Search for the cell housing the specified text and yield its [x, y] center coordinate. 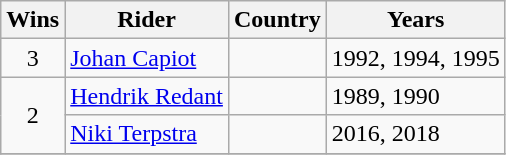
1989, 1990 [416, 96]
Years [416, 20]
Wins [33, 20]
Hendrik Redant [147, 96]
Country [277, 20]
2 [33, 115]
Niki Terpstra [147, 134]
1992, 1994, 1995 [416, 58]
2016, 2018 [416, 134]
Rider [147, 20]
3 [33, 58]
Johan Capiot [147, 58]
